Search for the cell housing the specified text and yield its [X, Y] center coordinate. 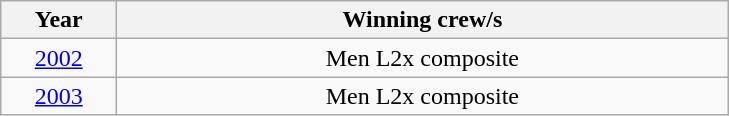
2003 [59, 96]
2002 [59, 58]
Winning crew/s [422, 20]
Year [59, 20]
